Extract the [X, Y] coordinate from the center of the cell holding the provided text.  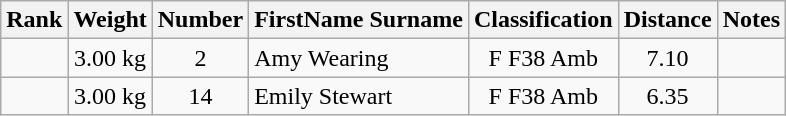
14 [200, 96]
Number [200, 20]
FirstName Surname [359, 20]
Amy Wearing [359, 58]
Rank [34, 20]
Emily Stewart [359, 96]
7.10 [668, 58]
Notes [751, 20]
6.35 [668, 96]
Weight [110, 20]
Classification [543, 20]
Distance [668, 20]
2 [200, 58]
